Identify which cell holds the provided text, then report its (x, y) central coordinate. 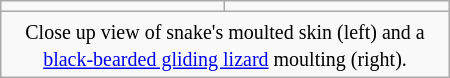
Close up view of snake's moulted skin (left) and a black-bearded gliding lizard moulting (right). (225, 44)
